Locate the cell with the specified text and output its [x, y] center coordinate. 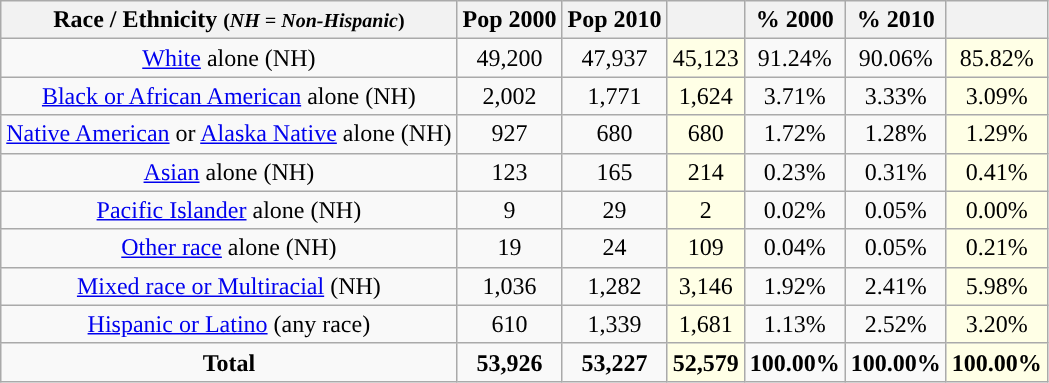
1,339 [614, 324]
1.28% [896, 134]
Hispanic or Latino (any race) [229, 324]
90.06% [896, 58]
214 [706, 172]
1.29% [996, 134]
0.41% [996, 172]
2 [706, 210]
White alone (NH) [229, 58]
1,282 [614, 286]
Mixed race or Multiracial (NH) [229, 286]
Black or African American alone (NH) [229, 96]
91.24% [794, 58]
0.02% [794, 210]
3.33% [896, 96]
3.71% [794, 96]
1,036 [510, 286]
45,123 [706, 58]
0.21% [996, 248]
0.23% [794, 172]
Pacific Islander alone (NH) [229, 210]
1,624 [706, 96]
52,579 [706, 362]
53,926 [510, 362]
927 [510, 134]
0.00% [996, 210]
Race / Ethnicity (NH = Non-Hispanic) [229, 20]
3,146 [706, 286]
Asian alone (NH) [229, 172]
2.52% [896, 324]
1.92% [794, 286]
0.04% [794, 248]
1,771 [614, 96]
Native American or Alaska Native alone (NH) [229, 134]
Pop 2010 [614, 20]
1.72% [794, 134]
85.82% [996, 58]
3.20% [996, 324]
19 [510, 248]
Other race alone (NH) [229, 248]
9 [510, 210]
24 [614, 248]
0.31% [896, 172]
2.41% [896, 286]
Total [229, 362]
610 [510, 324]
% 2010 [896, 20]
165 [614, 172]
5.98% [996, 286]
1,681 [706, 324]
Pop 2000 [510, 20]
109 [706, 248]
3.09% [996, 96]
29 [614, 210]
53,227 [614, 362]
2,002 [510, 96]
123 [510, 172]
% 2000 [794, 20]
1.13% [794, 324]
49,200 [510, 58]
47,937 [614, 58]
